Find where the given text appears and provide that cell's center as (x, y) coordinate. 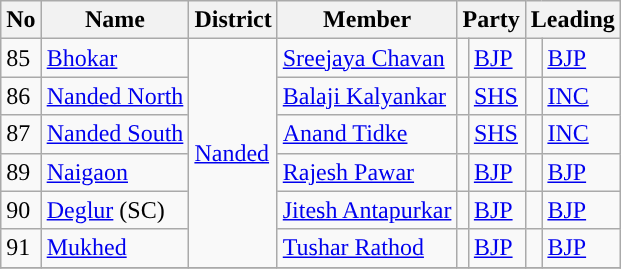
Leading (572, 20)
Tushar Rathod (367, 248)
90 (21, 210)
87 (21, 134)
Mukhed (115, 248)
Member (367, 20)
91 (21, 248)
89 (21, 172)
No (21, 20)
District (233, 20)
Nanded (233, 153)
Sreejaya Chavan (367, 58)
Jitesh Antapurkar (367, 210)
Deglur (SC) (115, 210)
Naigaon (115, 172)
Rajesh Pawar (367, 172)
Nanded South (115, 134)
Nanded North (115, 96)
Bhokar (115, 58)
86 (21, 96)
85 (21, 58)
Balaji Kalyankar (367, 96)
Anand Tidke (367, 134)
Name (115, 20)
Party (491, 20)
